Search for the cell housing the specified text and yield its (x, y) center coordinate. 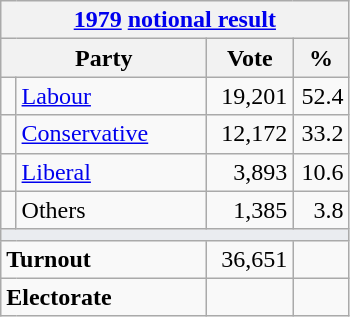
Liberal (112, 172)
19,201 (250, 96)
1979 notional result (175, 20)
Others (112, 210)
1,385 (250, 210)
12,172 (250, 134)
36,651 (250, 259)
52.4 (321, 96)
Turnout (104, 259)
% (321, 58)
3,893 (250, 172)
Labour (112, 96)
33.2 (321, 134)
3.8 (321, 210)
Conservative (112, 134)
Electorate (104, 297)
Vote (250, 58)
10.6 (321, 172)
Party (104, 58)
